Identify which cell holds the provided text, then report its (X, Y) central coordinate. 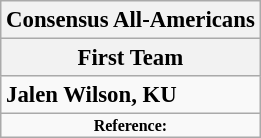
First Team (130, 58)
Reference: (130, 126)
Jalen Wilson, KU (130, 95)
Consensus All-Americans (130, 20)
